Scan for the cell matching the given text and deliver its (x, y) coordinate at center. 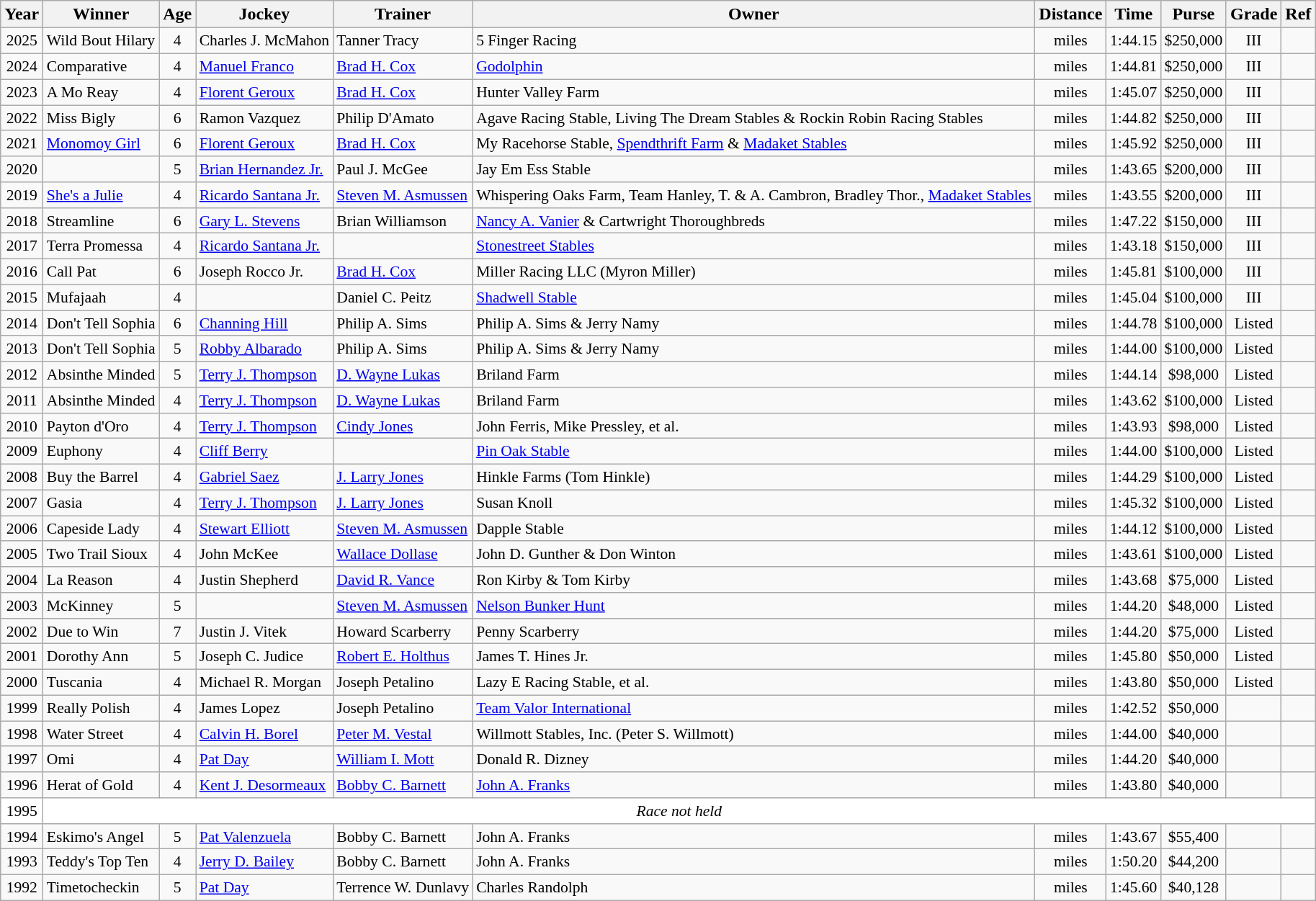
1:45.60 (1134, 887)
2002 (22, 631)
Time (1134, 14)
Tanner Tracy (403, 41)
Terra Promessa (101, 246)
1:45.07 (1134, 92)
Due to Win (101, 631)
Charles Randolph (753, 887)
1:44.78 (1134, 323)
Calvin H. Borel (265, 734)
7 (177, 631)
Pat Valenzuela (265, 836)
Stonestreet Stables (753, 246)
1:43.68 (1134, 580)
Call Pat (101, 272)
Manuel Franco (265, 66)
1993 (22, 862)
Wild Bout Hilary (101, 41)
2011 (22, 400)
$48,000 (1193, 606)
2021 (22, 143)
Gasia (101, 503)
2012 (22, 375)
Robert E. Holthus (403, 657)
2024 (22, 66)
Teddy's Top Ten (101, 862)
1:47.22 (1134, 220)
2020 (22, 169)
1:44.15 (1134, 41)
Justin J. Vitek (265, 631)
Cliff Berry (265, 452)
2000 (22, 682)
Lazy E Racing Stable, et al. (753, 682)
1:44.29 (1134, 477)
David R. Vance (403, 580)
2025 (22, 41)
Robby Albarado (265, 349)
Really Polish (101, 708)
2001 (22, 657)
Herat of Gold (101, 785)
Ron Kirby & Tom Kirby (753, 580)
Miss Bigly (101, 118)
1:43.62 (1134, 400)
Monomoy Girl (101, 143)
1:44.12 (1134, 529)
Jockey (265, 14)
Miller Racing LLC (Myron Miller) (753, 272)
Brian Williamson (403, 220)
Timetocheckin (101, 887)
$55,400 (1193, 836)
Two Trail Sioux (101, 554)
Channing Hill (265, 323)
$40,128 (1193, 887)
Eskimo's Angel (101, 836)
John Ferris, Mike Pressley, et al. (753, 426)
2004 (22, 580)
1994 (22, 836)
Joseph Rocco Jr. (265, 272)
Charles J. McMahon (265, 41)
Gary L. Stevens (265, 220)
2015 (22, 297)
Nelson Bunker Hunt (753, 606)
2022 (22, 118)
Tuscania (101, 682)
Jay Em Ess Stable (753, 169)
1995 (22, 811)
Hinkle Farms (Tom Hinkle) (753, 477)
1:45.80 (1134, 657)
Water Street (101, 734)
La Reason (101, 580)
Race not held (679, 811)
Brian Hernandez Jr. (265, 169)
Terrence W. Dunlavy (403, 887)
1:43.67 (1134, 836)
$44,200 (1193, 862)
Donald R. Dizney (753, 759)
1996 (22, 785)
Susan Knoll (753, 503)
Whispering Oaks Farm, Team Hanley, T. & A. Cambron, Bradley Thor., Madaket Stables (753, 195)
John D. Gunther & Don Winton (753, 554)
2016 (22, 272)
5 Finger Racing (753, 41)
She's a Julie (101, 195)
Cindy Jones (403, 426)
1:50.20 (1134, 862)
1:45.04 (1134, 297)
Wallace Dollase (403, 554)
1:43.93 (1134, 426)
1:44.14 (1134, 375)
2009 (22, 452)
Team Valor International (753, 708)
Kent J. Desormeaux (265, 785)
Paul J. McGee (403, 169)
Age (177, 14)
Omi (101, 759)
Howard Scarberry (403, 631)
Grade (1253, 14)
Jerry D. Bailey (265, 862)
Purse (1193, 14)
Comparative (101, 66)
James Lopez (265, 708)
Nancy A. Vanier & Cartwright Thoroughbreds (753, 220)
Michael R. Morgan (265, 682)
Peter M. Vestal (403, 734)
1999 (22, 708)
Winner (101, 14)
James T. Hines Jr. (753, 657)
Streamline (101, 220)
William I. Mott (403, 759)
Mufajaah (101, 297)
Hunter Valley Farm (753, 92)
1:45.81 (1134, 272)
Buy the Barrel (101, 477)
1:43.61 (1134, 554)
Dorothy Ann (101, 657)
Trainer (403, 14)
John McKee (265, 554)
1:45.32 (1134, 503)
Agave Racing Stable, Living The Dream Stables & Rockin Robin Racing Stables (753, 118)
My Racehorse Stable, Spendthrift Farm & Madaket Stables (753, 143)
1998 (22, 734)
Godolphin (753, 66)
Philip D'Amato (403, 118)
1:43.65 (1134, 169)
Willmott Stables, Inc. (Peter S. Willmott) (753, 734)
2017 (22, 246)
1:43.18 (1134, 246)
Shadwell Stable (753, 297)
Dapple Stable (753, 529)
2007 (22, 503)
1:43.55 (1134, 195)
2010 (22, 426)
2018 (22, 220)
2013 (22, 349)
Capeside Lady (101, 529)
2019 (22, 195)
2006 (22, 529)
Euphony (101, 452)
Ref (1298, 14)
Year (22, 14)
Distance (1070, 14)
1:44.81 (1134, 66)
Daniel C. Peitz (403, 297)
1:42.52 (1134, 708)
1997 (22, 759)
A Mo Reay (101, 92)
Stewart Elliott (265, 529)
Owner (753, 14)
2023 (22, 92)
Pin Oak Stable (753, 452)
Payton d'Oro (101, 426)
McKinney (101, 606)
1:44.82 (1134, 118)
1:45.92 (1134, 143)
Ramon Vazquez (265, 118)
Gabriel Saez (265, 477)
2014 (22, 323)
Justin Shepherd (265, 580)
2003 (22, 606)
2005 (22, 554)
2008 (22, 477)
1992 (22, 887)
Joseph C. Judice (265, 657)
Penny Scarberry (753, 631)
